Pinpoint the cell where the given text exists, returning its (x, y) midpoint coordinate. 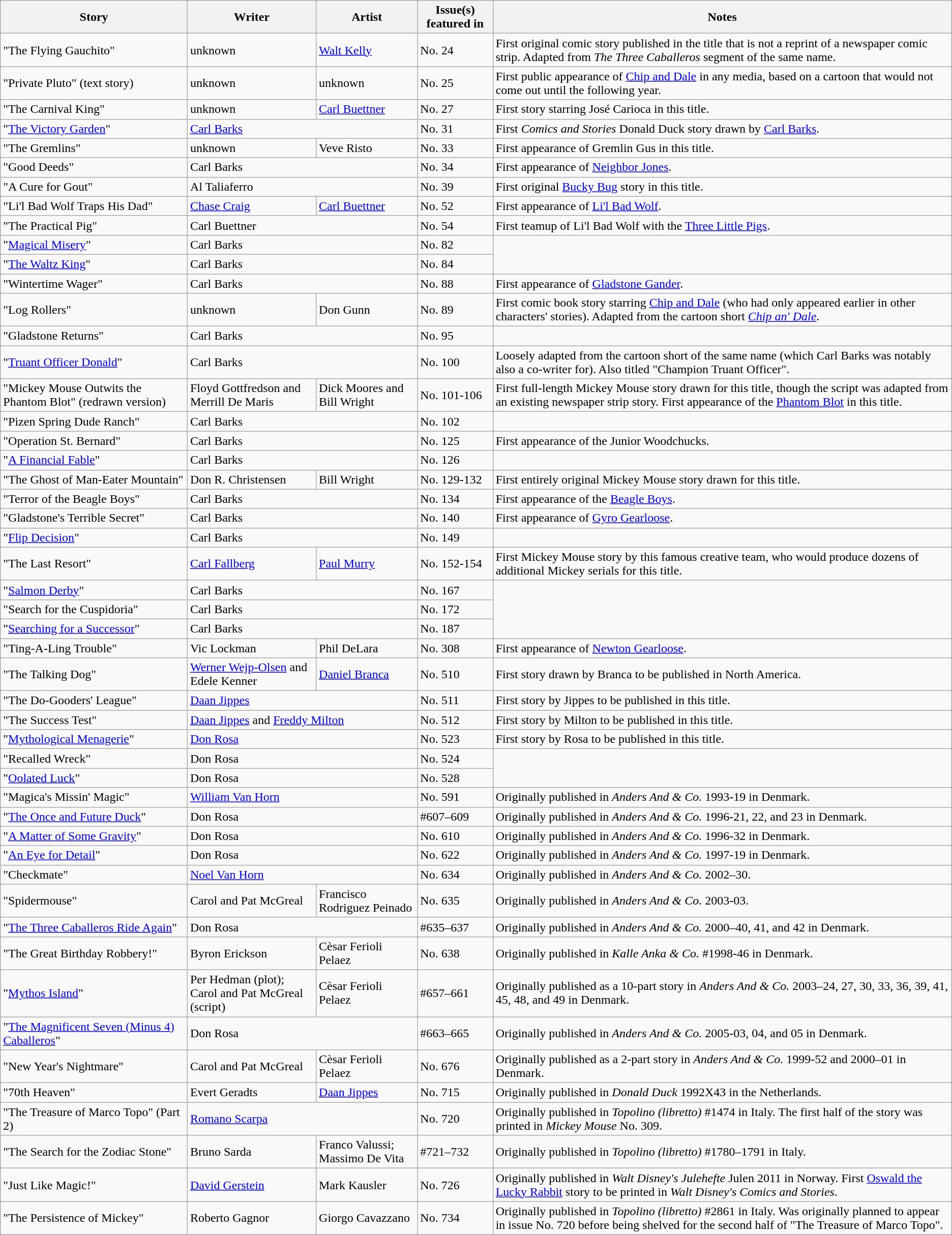
"The Victory Garden" (94, 129)
Carl Fallberg (251, 563)
No. 31 (455, 129)
First story starring José Carioca in this title. (722, 109)
No. 27 (455, 109)
No. 591 (455, 797)
First original Bucky Bug story in this title. (722, 187)
No. 676 (455, 1067)
"New Year's Nightmare" (94, 1067)
Originally published in Anders And & Co. 1996-21, 22, and 23 in Denmark. (722, 817)
"Log Rollers" (94, 310)
No. 715 (455, 1093)
No. 34 (455, 167)
No. 152-154 (455, 563)
First appearance of Gyro Gearloose. (722, 518)
No. 100 (455, 362)
Chase Craig (251, 206)
No. 101-106 (455, 396)
Story (94, 17)
"Searching for a Successor" (94, 628)
Francisco Rodriguez Peinado (367, 901)
Noel Van Horn (302, 875)
Giorgo Cavazzano (367, 1218)
"The Search for the Zodiac Stone" (94, 1152)
Originally published in Anders And & Co. 2000–40, 41, and 42 in Denmark. (722, 927)
No. 610 (455, 836)
No. 39 (455, 187)
Daniel Branca (367, 674)
Phil DeLara (367, 648)
No. 510 (455, 674)
Mark Kausler (367, 1185)
No. 634 (455, 875)
"Mythological Menagerie" (94, 739)
First appearance of Newton Gearloose. (722, 648)
"Operation St. Bernard" (94, 441)
"Magica's Missin' Magic" (94, 797)
Daan Jippes and Freddy Milton (302, 720)
No. 172 (455, 609)
No. 638 (455, 953)
Notes (722, 17)
"Pizen Spring Dude Ranch" (94, 421)
No. 82 (455, 245)
No. 523 (455, 739)
First story by Rosa to be published in this title. (722, 739)
"The Success Test" (94, 720)
Per Hedman (plot);Carol and Pat McGreal (script) (251, 993)
First story drawn by Branca to be published in North America. (722, 674)
Originally published in Kalle Anka & Co. #1998-46 in Denmark. (722, 953)
Evert Geradts (251, 1093)
First entirely original Mickey Mouse story drawn for this title. (722, 479)
No. 528 (455, 778)
Floyd Gottfredson and Merrill De Maris (251, 396)
No. 88 (455, 283)
No. 129-132 (455, 479)
"Recalled Wreck" (94, 759)
First appearance of Gladstone Gander. (722, 283)
"A Cure for Gout" (94, 187)
No. 54 (455, 225)
#635–637 (455, 927)
Vic Lockman (251, 648)
No. 635 (455, 901)
First story by Jippes to be published in this title. (722, 701)
Al Taliaferro (302, 187)
"The Flying Gauchito" (94, 50)
Originally published in Donald Duck 1992X43 in the Netherlands. (722, 1093)
Veve Risto (367, 148)
"The Once and Future Duck" (94, 817)
No. 167 (455, 590)
First appearance of Neighbor Jones. (722, 167)
"Mickey Mouse Outwits the Phantom Blot" (redrawn version) (94, 396)
"Terror of the Beagle Boys" (94, 499)
No. 102 (455, 421)
"Gladstone Returns" (94, 336)
"The Persistence of Mickey" (94, 1218)
"Good Deeds" (94, 167)
No. 511 (455, 701)
Werner Wejp-Olsen and Edele Kenner (251, 674)
Byron Erickson (251, 953)
"The Great Birthday Robbery!" (94, 953)
Paul Murry (367, 563)
Originally published in Anders And & Co. 2003-03. (722, 901)
First Mickey Mouse story by this famous creative team, who would produce dozens of additional Mickey serials for this title. (722, 563)
"A Financial Fable" (94, 460)
No. 524 (455, 759)
Originally published as a 10-part story in Anders And & Co. 2003–24, 27, 30, 33, 36, 39, 41, 45, 48, and 49 in Denmark. (722, 993)
"Checkmate" (94, 875)
No. 126 (455, 460)
No. 720 (455, 1119)
"The Practical Pig" (94, 225)
First appearance of Gremlin Gus in this title. (722, 148)
David Gerstein (251, 1185)
William Van Horn (302, 797)
"Ting-A-Ling Trouble" (94, 648)
#607–609 (455, 817)
Artist (367, 17)
"Private Pluto" (text story) (94, 83)
"The Gremlins" (94, 148)
Bruno Sarda (251, 1152)
First appearance of the Beagle Boys. (722, 499)
No. 726 (455, 1185)
Franco Valussi;Massimo De Vita (367, 1152)
"The Three Caballeros Ride Again" (94, 927)
No. 95 (455, 336)
"70th Heaven" (94, 1093)
Originally published in Topolino (libretto) #1474 in Italy. The first half of the story was printed in Mickey Mouse No. 309. (722, 1119)
"Flip Decision" (94, 537)
"A Matter of Some Gravity" (94, 836)
"The Last Resort" (94, 563)
Don Gunn (367, 310)
Originally published as a 2-part story in Anders And & Co. 1999-52 and 2000–01 in Denmark. (722, 1067)
No. 512 (455, 720)
Originally published in Anders And & Co. 1996-32 in Denmark. (722, 836)
First appearance of Li'l Bad Wolf. (722, 206)
Romano Scarpa (302, 1119)
Originally published in Topolino (libretto) #1780–1791 in Italy. (722, 1152)
No. 308 (455, 648)
Loosely adapted from the cartoon short of the same name (which Carl Barks was notably also a co-writer for). Also titled "Champion Truant Officer". (722, 362)
First teamup of Li'l Bad Wolf with the Three Little Pigs. (722, 225)
Originally published in Anders And & Co. 1993-19 in Denmark. (722, 797)
"The Carnival King" (94, 109)
"Salmon Derby" (94, 590)
"The Waltz King" (94, 264)
First public appearance of Chip and Dale in any media, based on a cartoon that would not come out until the following year. (722, 83)
Originally published in Anders And & Co. 2002–30. (722, 875)
"Just Like Magic!" (94, 1185)
"The Ghost of Man-Eater Mountain" (94, 479)
"Magical Misery" (94, 245)
No. 24 (455, 50)
"Spidermouse" (94, 901)
Walt Kelly (367, 50)
Don R. Christensen (251, 479)
#721–732 (455, 1152)
"Gladstone's Terrible Secret" (94, 518)
No. 734 (455, 1218)
"The Magnificent Seven (Minus 4) Caballeros" (94, 1033)
Writer (251, 17)
#657–661 (455, 993)
Roberto Gagnor (251, 1218)
Originally published in Anders And & Co. 1997-19 in Denmark. (722, 855)
"The Do-Gooders' League" (94, 701)
No. 84 (455, 264)
"Li'l Bad Wolf Traps His Dad" (94, 206)
First story by Milton to be published in this title. (722, 720)
Issue(s) featured in (455, 17)
"The Talking Dog" (94, 674)
No. 125 (455, 441)
Dick Moores and Bill Wright (367, 396)
"Search for the Cuspidoria" (94, 609)
No. 140 (455, 518)
"Truant Officer Donald" (94, 362)
No. 89 (455, 310)
No. 149 (455, 537)
First Comics and Stories Donald Duck story drawn by Carl Barks. (722, 129)
Originally published in Anders And & Co. 2005-03, 04, and 05 in Denmark. (722, 1033)
No. 25 (455, 83)
No. 134 (455, 499)
No. 622 (455, 855)
No. 187 (455, 628)
No. 52 (455, 206)
"Wintertime Wager" (94, 283)
#663–665 (455, 1033)
First appearance of the Junior Woodchucks. (722, 441)
Bill Wright (367, 479)
"Mythos Island" (94, 993)
"The Treasure of Marco Topo" (Part 2) (94, 1119)
"Oolated Luck" (94, 778)
No. 33 (455, 148)
"An Eye for Detail" (94, 855)
